Output the [X, Y] coordinate of the center of the cell containing the given text.  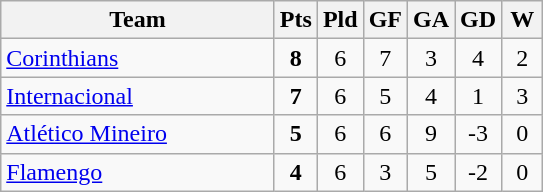
W [522, 20]
GA [432, 20]
2 [522, 58]
-2 [478, 172]
GF [385, 20]
Internacional [138, 96]
Atlético Mineiro [138, 134]
-3 [478, 134]
Team [138, 20]
GD [478, 20]
Pld [340, 20]
Flamengo [138, 172]
Pts [296, 20]
Corinthians [138, 58]
8 [296, 58]
9 [432, 134]
1 [478, 96]
